Determine the [x, y] coordinate at the center of the cell enclosing the given text.  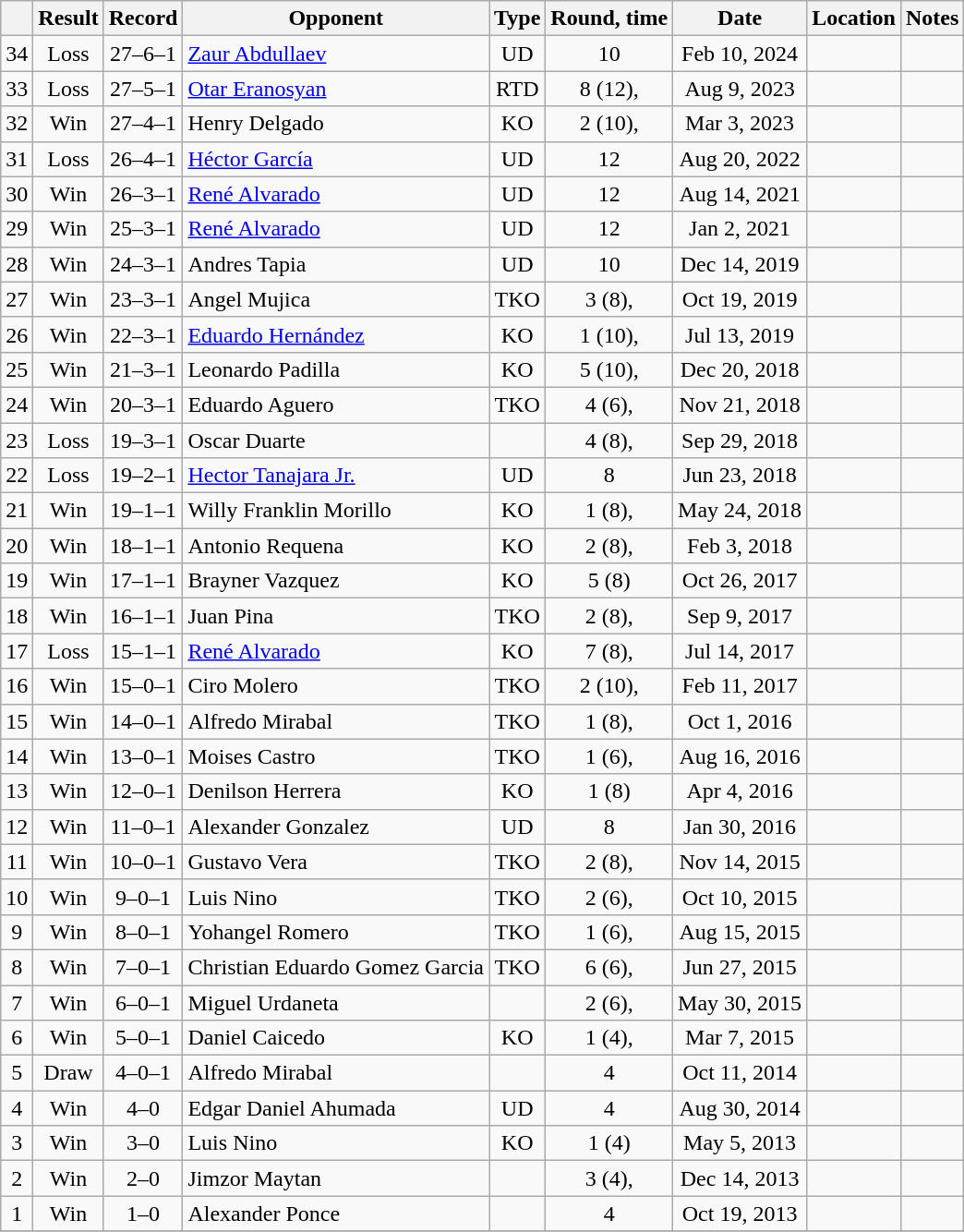
15–1–1 [143, 651]
4 (8), [609, 441]
May 24, 2018 [741, 511]
11–0–1 [143, 827]
Record [143, 18]
25–3–1 [143, 229]
31 [17, 159]
19–3–1 [143, 441]
13–0–1 [143, 756]
26 [17, 334]
Andres Tapia [336, 264]
3 (4), [609, 1178]
19–1–1 [143, 511]
1 (8) [609, 791]
Otar Eranosyan [336, 89]
1–0 [143, 1214]
Oct 1, 2016 [741, 721]
Round, time [609, 18]
7–0–1 [143, 967]
Jul 13, 2019 [741, 334]
Aug 16, 2016 [741, 756]
30 [17, 194]
Henry Delgado [336, 124]
Date [741, 18]
19–2–1 [143, 476]
Aug 14, 2021 [741, 194]
17–1–1 [143, 581]
Gustavo Vera [336, 862]
16 [17, 686]
22–3–1 [143, 334]
Héctor García [336, 159]
28 [17, 264]
26–4–1 [143, 159]
10–0–1 [143, 862]
12–0–1 [143, 791]
18–1–1 [143, 546]
Daniel Caicedo [336, 1038]
14 [17, 756]
21 [17, 511]
34 [17, 54]
Edgar Daniel Ahumada [336, 1108]
Notes [932, 18]
1 [17, 1214]
Apr 4, 2016 [741, 791]
3 [17, 1143]
Eduardo Hernández [336, 334]
27–5–1 [143, 89]
5–0–1 [143, 1038]
18 [17, 616]
7 (8), [609, 651]
3–0 [143, 1143]
6 (6), [609, 967]
Jimzor Maytan [336, 1178]
23 [17, 441]
11 [17, 862]
27–4–1 [143, 124]
Mar 7, 2015 [741, 1038]
6 [17, 1038]
24 [17, 405]
3 (8), [609, 299]
27–6–1 [143, 54]
Feb 11, 2017 [741, 686]
20–3–1 [143, 405]
Juan Pina [336, 616]
Oct 10, 2015 [741, 897]
16–1–1 [143, 616]
5 (8) [609, 581]
Oscar Duarte [336, 441]
21–3–1 [143, 369]
Aug 30, 2014 [741, 1108]
2 [17, 1178]
Dec 14, 2019 [741, 264]
Dec 20, 2018 [741, 369]
Result [68, 18]
Feb 10, 2024 [741, 54]
19 [17, 581]
Mar 3, 2023 [741, 124]
2–0 [143, 1178]
5 [17, 1073]
Nov 21, 2018 [741, 405]
27 [17, 299]
1 (4) [609, 1143]
Aug 9, 2023 [741, 89]
Dec 14, 2013 [741, 1178]
Miguel Urdaneta [336, 1002]
Hector Tanajara Jr. [336, 476]
5 (10), [609, 369]
4–0 [143, 1108]
Sep 9, 2017 [741, 616]
4–0–1 [143, 1073]
Aug 20, 2022 [741, 159]
24–3–1 [143, 264]
Ciro Molero [336, 686]
Willy Franklin Morillo [336, 511]
9–0–1 [143, 897]
Christian Eduardo Gomez Garcia [336, 967]
Oct 26, 2017 [741, 581]
9 [17, 932]
Zaur Abdullaev [336, 54]
33 [17, 89]
Type [517, 18]
Opponent [336, 18]
Feb 3, 2018 [741, 546]
26–3–1 [143, 194]
RTD [517, 89]
Draw [68, 1073]
Leonardo Padilla [336, 369]
7 [17, 1002]
Alexander Gonzalez [336, 827]
1 (4), [609, 1038]
17 [17, 651]
20 [17, 546]
Alexander Ponce [336, 1214]
Antonio Requena [336, 546]
Eduardo Aguero [336, 405]
Denilson Herrera [336, 791]
Jan 2, 2021 [741, 229]
14–0–1 [143, 721]
Moises Castro [336, 756]
15–0–1 [143, 686]
6–0–1 [143, 1002]
8 (12), [609, 89]
Jun 27, 2015 [741, 967]
13 [17, 791]
Aug 15, 2015 [741, 932]
15 [17, 721]
Oct 19, 2019 [741, 299]
Angel Mujica [336, 299]
8–0–1 [143, 932]
23–3–1 [143, 299]
Location [854, 18]
4 (6), [609, 405]
May 30, 2015 [741, 1002]
Sep 29, 2018 [741, 441]
Jan 30, 2016 [741, 827]
Jul 14, 2017 [741, 651]
32 [17, 124]
Nov 14, 2015 [741, 862]
25 [17, 369]
Oct 11, 2014 [741, 1073]
Jun 23, 2018 [741, 476]
Oct 19, 2013 [741, 1214]
Brayner Vazquez [336, 581]
May 5, 2013 [741, 1143]
1 (10), [609, 334]
22 [17, 476]
29 [17, 229]
Yohangel Romero [336, 932]
